Locate the cell with the specified text and output its [x, y] center coordinate. 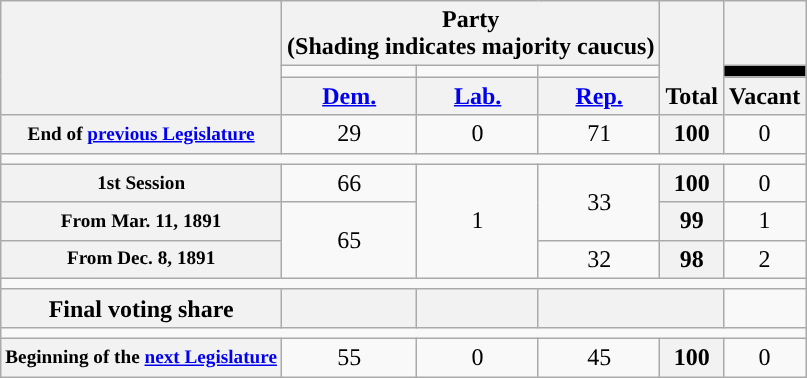
71 [599, 134]
Vacant [764, 96]
65 [350, 240]
98 [692, 259]
45 [599, 357]
33 [599, 202]
55 [350, 357]
99 [692, 221]
Final voting share [142, 308]
From Mar. 11, 1891 [142, 221]
Rep. [599, 96]
From Dec. 8, 1891 [142, 259]
29 [350, 134]
2 [764, 259]
Party (Shading indicates majority caucus) [471, 34]
End of previous Legislature [142, 134]
Dem. [350, 96]
1st Session [142, 183]
Lab. [478, 96]
66 [350, 183]
Total [692, 58]
Beginning of the next Legislature [142, 357]
32 [599, 259]
